Pinpoint the cell where the given text exists, returning its [X, Y] midpoint coordinate. 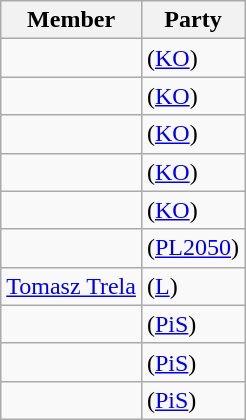
Member [72, 20]
(L) [192, 286]
(PL2050) [192, 248]
Tomasz Trela [72, 286]
Party [192, 20]
